Capture the cell that displays the provided text and extract its [x, y] central coordinate. 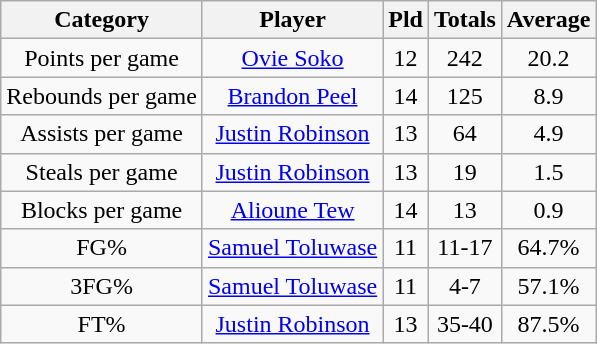
Steals per game [102, 172]
Blocks per game [102, 210]
Average [548, 20]
64.7% [548, 248]
Rebounds per game [102, 96]
FG% [102, 248]
Ovie Soko [292, 58]
4.9 [548, 134]
64 [464, 134]
12 [406, 58]
1.5 [548, 172]
Alioune Tew [292, 210]
Player [292, 20]
0.9 [548, 210]
Category [102, 20]
4-7 [464, 286]
20.2 [548, 58]
57.1% [548, 286]
125 [464, 96]
242 [464, 58]
11-17 [464, 248]
3FG% [102, 286]
Brandon Peel [292, 96]
Totals [464, 20]
8.9 [548, 96]
35-40 [464, 324]
FT% [102, 324]
87.5% [548, 324]
Pld [406, 20]
Points per game [102, 58]
19 [464, 172]
Assists per game [102, 134]
